Extract the [x, y] coordinate from the center of the cell holding the provided text.  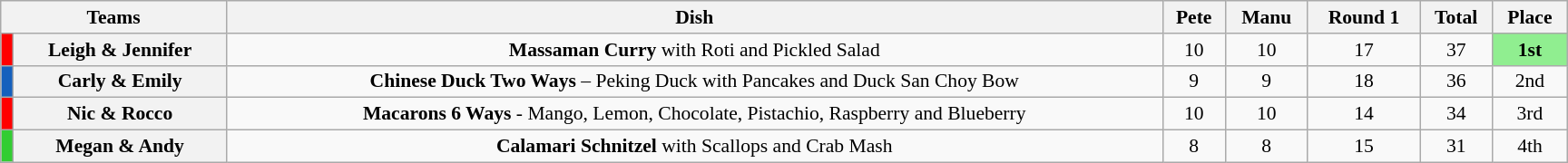
Megan & Andy [120, 146]
15 [1364, 146]
1st [1530, 49]
Massaman Curry with Roti and Pickled Salad [694, 49]
Teams [114, 17]
Round 1 [1364, 17]
31 [1456, 146]
17 [1364, 49]
Dish [694, 17]
Calamari Schnitzel with Scallops and Crab Mash [694, 146]
18 [1364, 81]
4th [1530, 146]
Leigh & Jennifer [120, 49]
Macarons 6 Ways - Mango, Lemon, Chocolate, Pistachio, Raspberry and Blueberry [694, 114]
2nd [1530, 81]
Total [1456, 17]
Pete [1194, 17]
Carly & Emily [120, 81]
Place [1530, 17]
36 [1456, 81]
3rd [1530, 114]
Chinese Duck Two Ways – Peking Duck with Pancakes and Duck San Choy Bow [694, 81]
34 [1456, 114]
14 [1364, 114]
Nic & Rocco [120, 114]
37 [1456, 49]
Manu [1267, 17]
